From the cell containing the given text, extract its center point as (X, Y) coordinate. 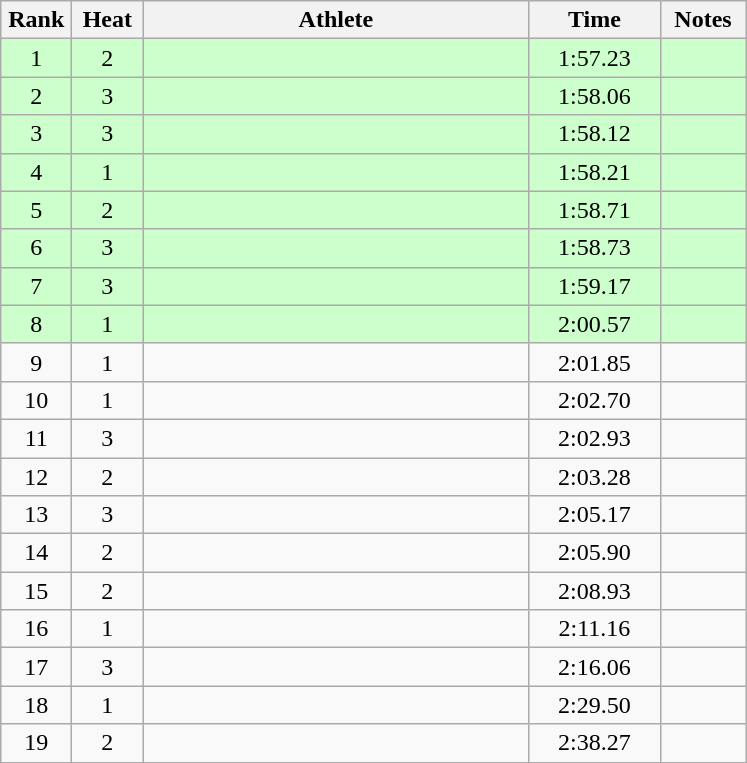
2:08.93 (594, 591)
2:00.57 (594, 324)
17 (36, 667)
1:58.12 (594, 134)
2:16.06 (594, 667)
Rank (36, 20)
1:58.73 (594, 248)
Notes (703, 20)
2:02.93 (594, 438)
1:57.23 (594, 58)
1:58.21 (594, 172)
16 (36, 629)
9 (36, 362)
8 (36, 324)
Heat (108, 20)
1:58.06 (594, 96)
2:02.70 (594, 400)
2:03.28 (594, 477)
19 (36, 743)
2:05.90 (594, 553)
11 (36, 438)
2:11.16 (594, 629)
10 (36, 400)
Time (594, 20)
Athlete (336, 20)
1:58.71 (594, 210)
1:59.17 (594, 286)
14 (36, 553)
4 (36, 172)
5 (36, 210)
2:38.27 (594, 743)
2:01.85 (594, 362)
18 (36, 705)
13 (36, 515)
7 (36, 286)
15 (36, 591)
2:05.17 (594, 515)
12 (36, 477)
6 (36, 248)
2:29.50 (594, 705)
